For the text-containing cell, return its midpoint in [x, y] coordinate format. 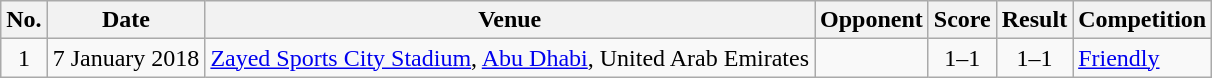
Friendly [1142, 58]
Score [962, 20]
1 [24, 58]
Competition [1142, 20]
Result [1034, 20]
Zayed Sports City Stadium, Abu Dhabi, United Arab Emirates [510, 58]
Opponent [872, 20]
Date [126, 20]
No. [24, 20]
Venue [510, 20]
7 January 2018 [126, 58]
